Capture the cell that displays the provided text and extract its [X, Y] central coordinate. 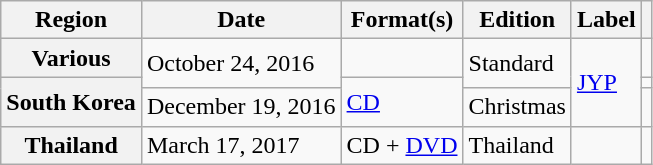
Christmas [517, 107]
CD [402, 102]
Edition [517, 20]
Region [72, 20]
South Korea [72, 102]
Date [241, 20]
March 17, 2017 [241, 145]
JYP [606, 82]
Label [606, 20]
Standard [517, 64]
Various [72, 58]
October 24, 2016 [241, 64]
CD + DVD [402, 145]
December 19, 2016 [241, 107]
Format(s) [402, 20]
